Locate the cell with the specified text and output its [X, Y] center coordinate. 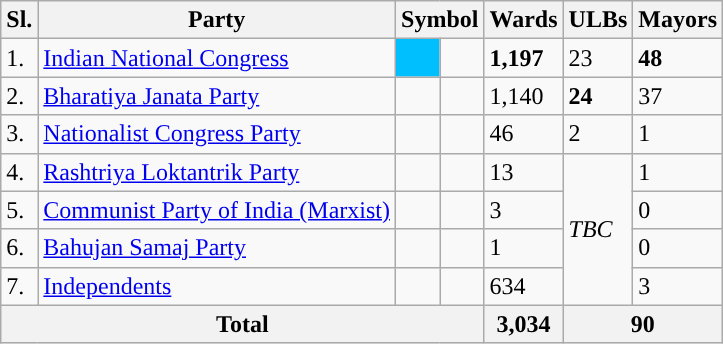
7. [20, 286]
Party [217, 20]
1,140 [524, 96]
5. [20, 210]
4. [20, 172]
Independents [217, 286]
Total [242, 324]
3. [20, 134]
Indian National Congress [217, 58]
Bharatiya Janata Party [217, 96]
37 [678, 96]
3,034 [524, 324]
13 [524, 172]
Wards [524, 20]
23 [598, 58]
Symbol [440, 20]
Communist Party of India (Marxist) [217, 210]
634 [524, 286]
Nationalist Congress Party [217, 134]
1,197 [524, 58]
Bahujan Samaj Party [217, 248]
90 [642, 324]
1. [20, 58]
6. [20, 248]
ULBs [598, 20]
46 [524, 134]
Mayors [678, 20]
TBC [598, 229]
48 [678, 58]
24 [598, 96]
2. [20, 96]
Sl. [20, 20]
2 [598, 134]
Rashtriya Loktantrik Party [217, 172]
